Output the [X, Y] coordinate of the center of the cell containing the given text.  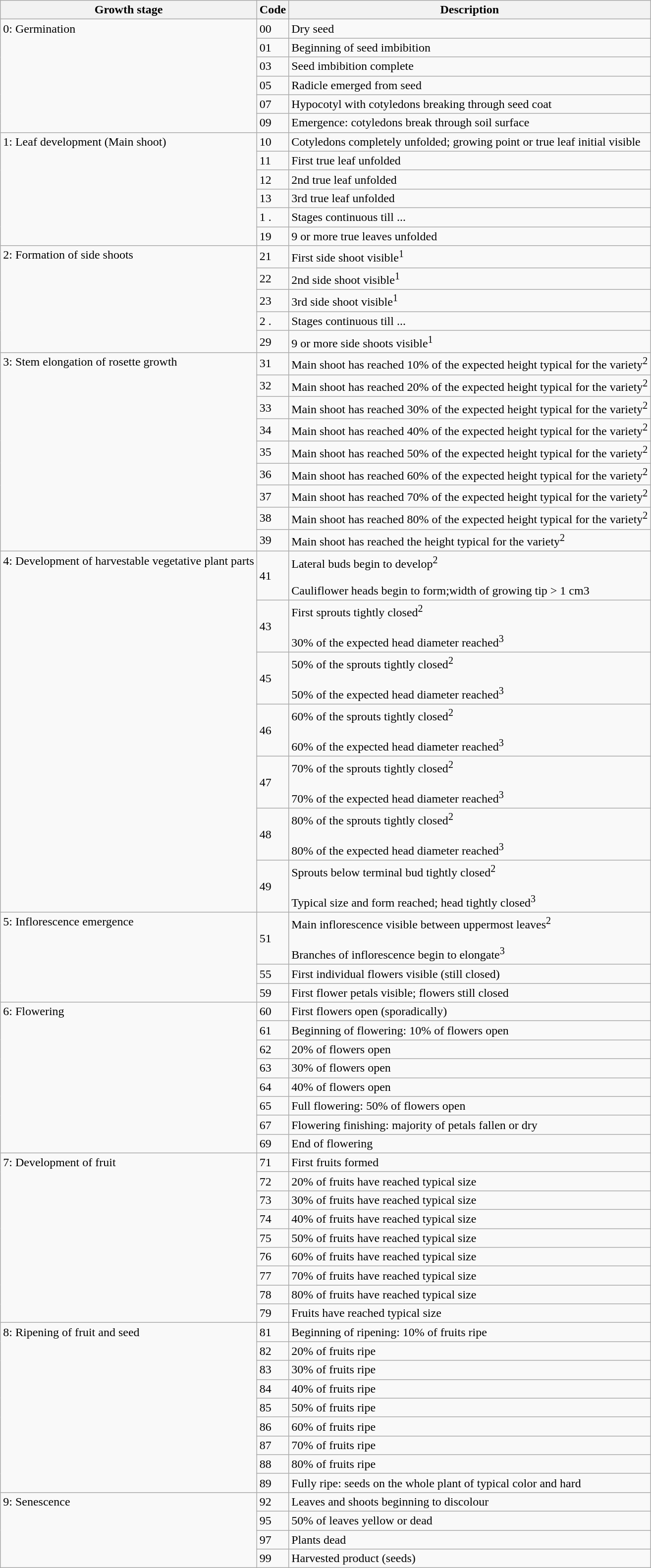
99 [272, 1559]
40% of fruits have reached typical size [470, 1219]
85 [272, 1407]
86 [272, 1426]
40% of flowers open [470, 1087]
9 or more side shoots visible1 [470, 342]
3rd true leaf unfolded [470, 198]
29 [272, 342]
Main shoot has reached 60% of the expected height typical for the variety2 [470, 475]
74 [272, 1219]
1: Leaf development (Main shoot) [129, 189]
70% of the sprouts tightly closed270% of the expected head diameter reached3 [470, 783]
Code [272, 10]
22 [272, 278]
Harvested product (seeds) [470, 1559]
20% of fruits have reached typical size [470, 1181]
11 [272, 161]
39 [272, 540]
19 [272, 236]
0: Germination [129, 76]
49 [272, 887]
First side shoot visible1 [470, 257]
3: Stem elongation of rosette growth [129, 452]
7: Development of fruit [129, 1238]
30% of fruits have reached typical size [470, 1200]
Full flowering: 50% of flowers open [470, 1106]
34 [272, 430]
41 [272, 576]
75 [272, 1238]
First sprouts tightly closed230% of the expected head diameter reached3 [470, 626]
First fruits formed [470, 1162]
Cotyledons completely unfolded; growing point or true leaf initial visible [470, 142]
Main inflorescence visible between uppermost leaves2Branches of inflorescence begin to elongate3 [470, 938]
2nd side shoot visible1 [470, 278]
Emergence: cotyledons break through soil surface [470, 123]
Flowering finishing: majority of petals fallen or dry [470, 1125]
89 [272, 1483]
55 [272, 974]
50% of fruits ripe [470, 1407]
Beginning of seed imbibition [470, 48]
79 [272, 1313]
Main shoot has reached 80% of the expected height typical for the variety2 [470, 518]
80% of the sprouts tightly closed280% of the expected head diameter reached3 [470, 834]
31 [272, 364]
59 [272, 993]
69 [272, 1143]
48 [272, 834]
2nd true leaf unfolded [470, 179]
13 [272, 198]
Main shoot has reached 30% of the expected height typical for the variety2 [470, 408]
03 [272, 66]
60 [272, 1012]
21 [272, 257]
First individual flowers visible (still closed) [470, 974]
32 [272, 385]
83 [272, 1370]
51 [272, 938]
Main shoot has reached 10% of the expected height typical for the variety2 [470, 364]
95 [272, 1521]
Lateral buds begin to develop2Cauliflower heads begin to form;width of growing tip > 1 cm3 [470, 576]
Main shoot has reached 20% of the expected height typical for the variety2 [470, 385]
9 or more true leaves unfolded [470, 236]
71 [272, 1162]
77 [272, 1276]
70% of fruits ripe [470, 1445]
37 [272, 496]
76 [272, 1257]
92 [272, 1502]
63 [272, 1068]
61 [272, 1030]
20% of flowers open [470, 1049]
Description [470, 10]
2 . [272, 321]
30% of flowers open [470, 1068]
Sprouts below terminal bud tightly closed2Typical size and form reached; head tightly closed3 [470, 887]
Fully ripe: seeds on the whole plant of typical color and hard [470, 1483]
First true leaf unfolded [470, 161]
Radicle emerged from seed [470, 85]
Main shoot has reached 70% of the expected height typical for the variety2 [470, 496]
60% of the sprouts tightly closed260% of the expected head diameter reached3 [470, 730]
97 [272, 1540]
78 [272, 1295]
35 [272, 452]
60% of fruits have reached typical size [470, 1257]
Plants dead [470, 1540]
Leaves and shoots beginning to discolour [470, 1502]
50% of fruits have reached typical size [470, 1238]
67 [272, 1125]
72 [272, 1181]
4: Development of harvestable vegetative plant parts [129, 732]
07 [272, 104]
01 [272, 48]
6: Flowering [129, 1078]
Main shoot has reached 50% of the expected height typical for the variety2 [470, 452]
10 [272, 142]
45 [272, 678]
05 [272, 85]
Beginning of flowering: 10% of flowers open [470, 1030]
81 [272, 1332]
30% of fruits ripe [470, 1370]
80% of fruits ripe [470, 1464]
Dry seed [470, 29]
62 [272, 1049]
33 [272, 408]
65 [272, 1106]
First flowers open (sporadically) [470, 1012]
50% of leaves yellow or dead [470, 1521]
23 [272, 301]
12 [272, 179]
8: Ripening of fruit and seed [129, 1408]
Fruits have reached typical size [470, 1313]
60% of fruits ripe [470, 1426]
5: Inflorescence emergence [129, 957]
1 . [272, 217]
46 [272, 730]
38 [272, 518]
00 [272, 29]
Seed imbibition complete [470, 66]
73 [272, 1200]
87 [272, 1445]
Main shoot has reached 40% of the expected height typical for the variety2 [470, 430]
50% of the sprouts tightly closed250% of the expected head diameter reached3 [470, 678]
88 [272, 1464]
80% of fruits have reached typical size [470, 1295]
Beginning of ripening: 10% of fruits ripe [470, 1332]
64 [272, 1087]
20% of fruits ripe [470, 1351]
40% of fruits ripe [470, 1389]
47 [272, 783]
Hypocotyl with cotyledons breaking through seed coat [470, 104]
First flower petals visible; flowers still closed [470, 993]
36 [272, 475]
Main shoot has reached the height typical for the variety2 [470, 540]
09 [272, 123]
9: Senescence [129, 1530]
43 [272, 626]
3rd side shoot visible1 [470, 301]
Growth stage [129, 10]
End of flowering [470, 1143]
84 [272, 1389]
2: Formation of side shoots [129, 299]
82 [272, 1351]
70% of fruits have reached typical size [470, 1276]
